Find where the given text appears and provide that cell's center as (X, Y) coordinate. 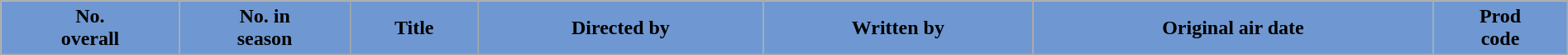
Prodcode (1500, 28)
Written by (898, 28)
No. inseason (265, 28)
No. overall (90, 28)
Directed by (620, 28)
Original air date (1233, 28)
Title (414, 28)
